Detect which cell encompasses the target text, then output its [x, y] center coordinate. 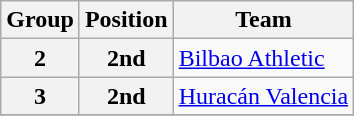
Group [40, 20]
Team [264, 20]
Bilbao Athletic [264, 58]
2 [40, 58]
Position [126, 20]
3 [40, 96]
Huracán Valencia [264, 96]
